Capture the cell that displays the provided text and extract its (x, y) central coordinate. 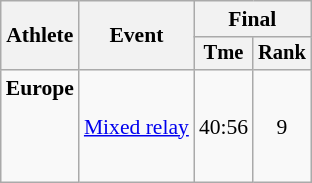
Athlete (40, 36)
Final (252, 19)
Europe (40, 126)
Mixed relay (136, 126)
Rank (282, 54)
Tme (224, 54)
40:56 (224, 126)
9 (282, 126)
Event (136, 36)
